Determine the [X, Y] coordinate at the center of the cell enclosing the given text.  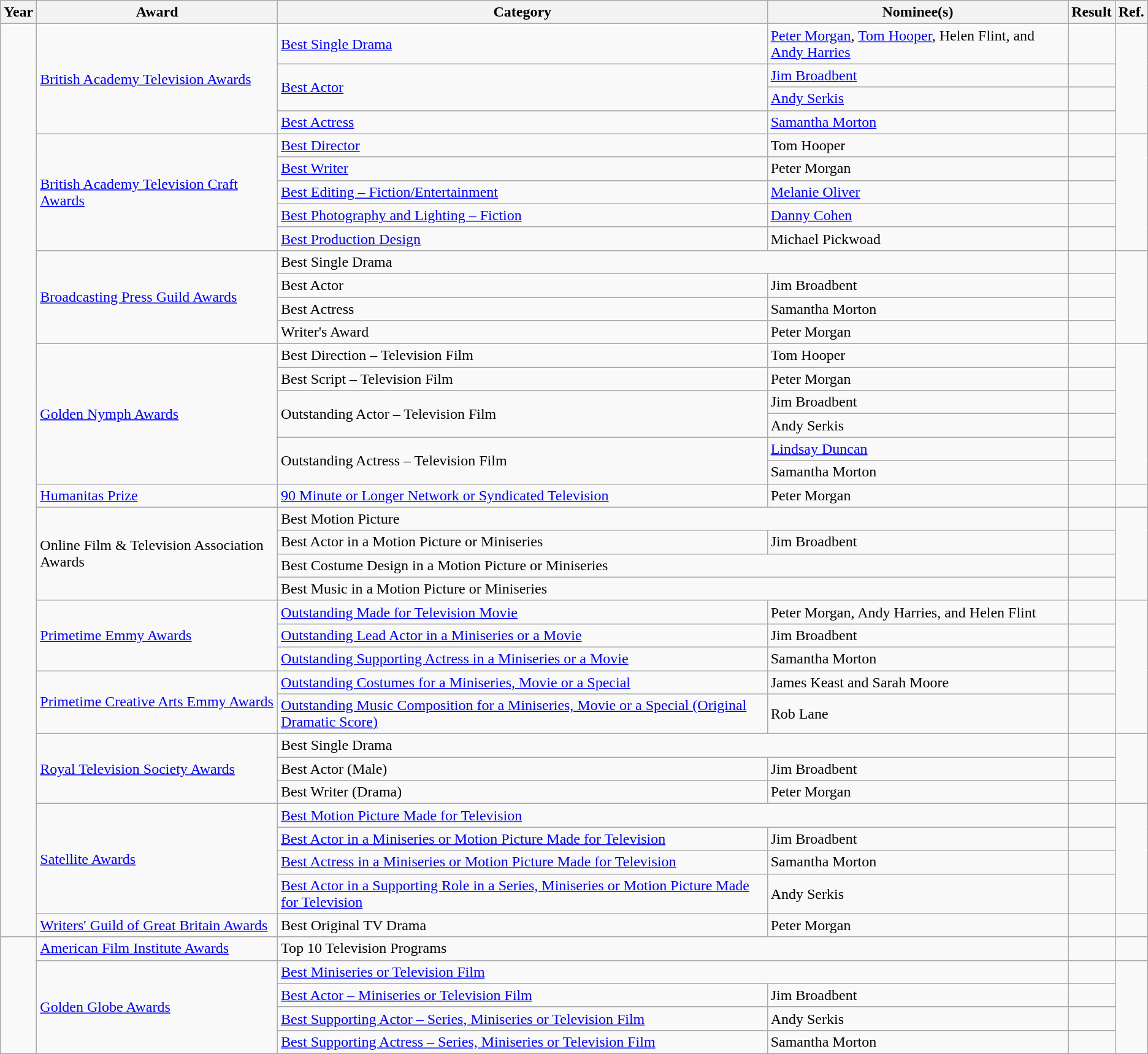
90 Minute or Longer Network or Syndicated Television [522, 495]
Golden Globe Awards [157, 1007]
Outstanding Lead Actor in a Miniseries or a Movie [522, 635]
Best Production Design [522, 239]
Lindsay Duncan [917, 449]
American Film Institute Awards [157, 949]
Best Direction – Television Film [522, 356]
Melanie Oliver [917, 192]
Outstanding Made for Television Movie [522, 612]
Best Writer (Drama) [522, 792]
Best Actor in a Motion Picture or Miniseries [522, 542]
Result [1092, 12]
Outstanding Actress – Television Film [522, 460]
Best Photography and Lighting – Fiction [522, 215]
Peter Morgan, Andy Harries, and Helen Flint [917, 612]
Rob Lane [917, 714]
Best Motion Picture [673, 519]
Humanitas Prize [157, 495]
Outstanding Music Composition for a Miniseries, Movie or a Special (Original Dramatic Score) [522, 714]
Best Script – Television Film [522, 379]
Award [157, 12]
Best Motion Picture Made for Television [673, 815]
Best Original TV Drama [522, 925]
Michael Pickwoad [917, 239]
Writer's Award [522, 332]
Year [18, 12]
Writers' Guild of Great Britain Awards [157, 925]
Primetime Emmy Awards [157, 635]
Danny Cohen [917, 215]
Best Editing – Fiction/Entertainment [522, 192]
Best Supporting Actor – Series, Miniseries or Television Film [522, 1018]
Best Actor in a Miniseries or Motion Picture Made for Television [522, 839]
Best Writer [522, 169]
Best Actor in a Supporting Role in a Series, Miniseries or Motion Picture Made for Television [522, 894]
Outstanding Costumes for a Miniseries, Movie or a Special [522, 682]
Satellite Awards [157, 858]
Best Actor (Male) [522, 769]
Best Actress in a Miniseries or Motion Picture Made for Television [522, 862]
Best Music in a Motion Picture or Miniseries [673, 589]
Royal Television Society Awards [157, 769]
Primetime Creative Arts Emmy Awards [157, 703]
Best Miniseries or Television Film [673, 972]
Ref. [1131, 12]
Best Director [522, 145]
Category [522, 12]
British Academy Television Craft Awards [157, 192]
Nominee(s) [917, 12]
Top 10 Television Programs [673, 949]
Broadcasting Press Guild Awards [157, 297]
Outstanding Supporting Actress in a Miniseries or a Movie [522, 659]
Best Supporting Actress – Series, Miniseries or Television Film [522, 1042]
Online Film & Television Association Awards [157, 554]
Outstanding Actor – Television Film [522, 414]
British Academy Television Awards [157, 78]
Best Actor – Miniseries or Television Film [522, 995]
Golden Nymph Awards [157, 414]
Best Costume Design in a Motion Picture or Miniseries [673, 565]
Peter Morgan, Tom Hooper, Helen Flint, and Andy Harries [917, 44]
James Keast and Sarah Moore [917, 682]
